Search for the cell housing the specified text and yield its [X, Y] center coordinate. 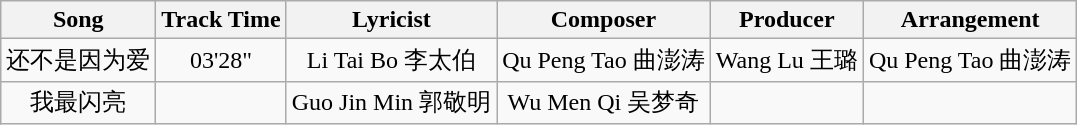
我最闪亮 [78, 102]
Track Time [221, 20]
Composer [604, 20]
Lyricist [391, 20]
Producer [786, 20]
Song [78, 20]
Wu Men Qi 吴梦奇 [604, 102]
Li Tai Bo 李太伯 [391, 60]
03'28" [221, 60]
Wang Lu 王璐 [786, 60]
Arrangement [970, 20]
Guo Jin Min 郭敬明 [391, 102]
还不是因为爱 [78, 60]
